Find where the given text appears and provide that cell's center as (x, y) coordinate. 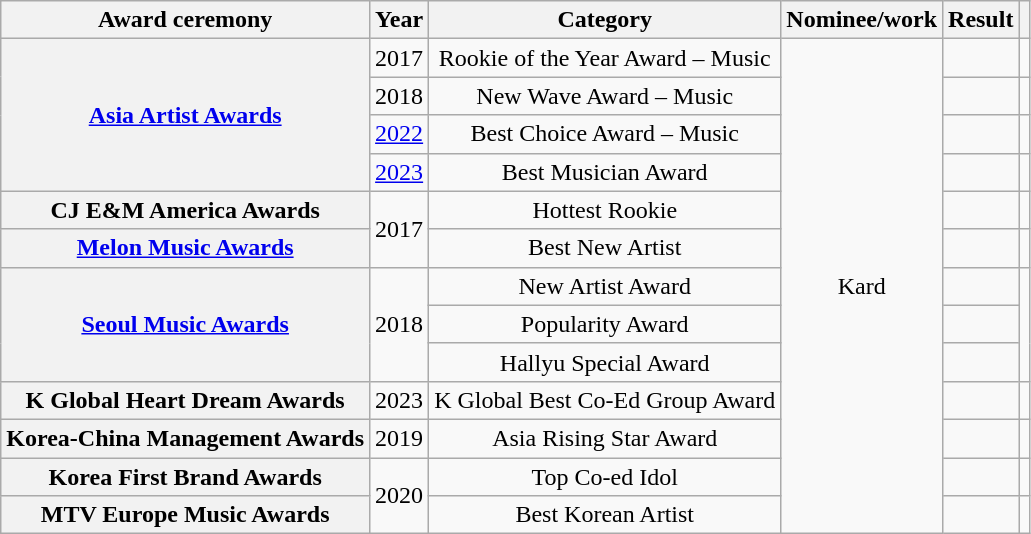
MTV Europe Music Awards (186, 515)
Korea First Brand Awards (186, 477)
New Wave Award – Music (605, 96)
Top Co-ed Idol (605, 477)
K Global Heart Dream Awards (186, 400)
Asia Rising Star Award (605, 438)
Result (981, 20)
New Artist Award (605, 286)
Kard (862, 286)
Hallyu Special Award (605, 362)
Best Choice Award – Music (605, 134)
Best Musician Award (605, 172)
Rookie of the Year Award – Music (605, 58)
Hottest Rookie (605, 210)
CJ E&M America Awards (186, 210)
2019 (400, 438)
K Global Best Co-Ed Group Award (605, 400)
Award ceremony (186, 20)
Category (605, 20)
Year (400, 20)
Asia Artist Awards (186, 115)
Popularity Award (605, 324)
2020 (400, 496)
Seoul Music Awards (186, 324)
Korea-China Management Awards (186, 438)
Best New Artist (605, 248)
Best Korean Artist (605, 515)
2022 (400, 134)
Melon Music Awards (186, 248)
Nominee/work (862, 20)
